Find where the given text appears and provide that cell's center as [X, Y] coordinate. 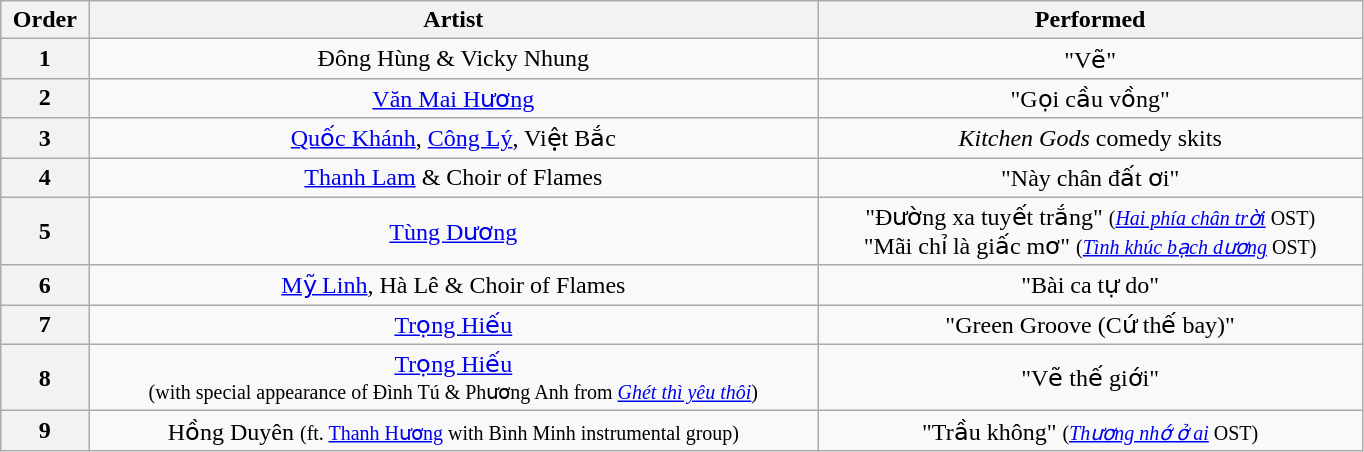
Artist [454, 20]
"Này chân đất ơi" [1090, 178]
9 [45, 431]
"Đường xa tuyết trắng" (Hai phía chân trời OST) "Mãi chỉ là giấc mơ" (Tình khúc bạch dương OST) [1090, 231]
Order [45, 20]
Tùng Dương [454, 231]
"Vẽ" [1090, 59]
6 [45, 285]
"Trầu không" (Thương nhớ ở ai OST) [1090, 431]
Mỹ Linh, Hà Lê & Choir of Flames [454, 285]
"Vẽ thế giới" [1090, 378]
Hồng Duyên (ft. Thanh Hương with Bình Minh instrumental group) [454, 431]
5 [45, 231]
Quốc Khánh, Công Lý, Việt Bắc [454, 138]
"Gọi cầu vồng" [1090, 98]
7 [45, 325]
Performed [1090, 20]
Trọng Hiếu [454, 325]
Đông Hùng & Vicky Nhung [454, 59]
Thanh Lam & Choir of Flames [454, 178]
1 [45, 59]
3 [45, 138]
"Green Groove (Cứ thế bay)" [1090, 325]
Trọng Hiếu (with special appearance of Đình Tú & Phương Anh from Ghét thì yêu thôi) [454, 378]
Văn Mai Hương [454, 98]
4 [45, 178]
2 [45, 98]
"Bài ca tự do" [1090, 285]
Kitchen Gods comedy skits [1090, 138]
8 [45, 378]
